For the text-containing cell, return its midpoint in [X, Y] coordinate format. 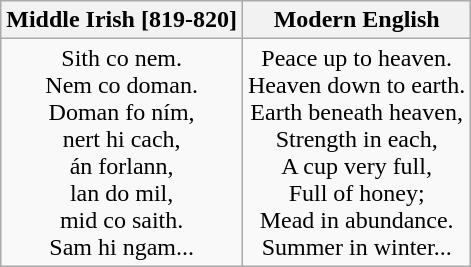
Middle Irish [819-820] [122, 20]
Modern English [356, 20]
Sith co nem.Nem co doman.Doman fo ním,nert hi cach,án forlann,lan do mil,mid co saith.Sam hi ngam... [122, 152]
Peace up to heaven.Heaven down to earth.Earth beneath heaven,Strength in each,A cup very full,Full of honey;Mead in abundance.Summer in winter... [356, 152]
